Provide the (X, Y) coordinate of the cell's center where the given text is located.  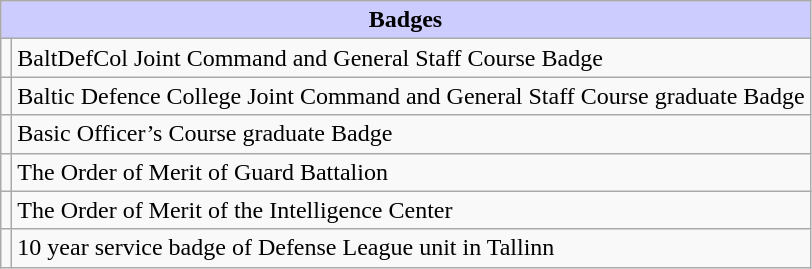
The Order of Merit of Guard Battalion (411, 172)
Baltic Defence College Joint Command and General Staff Course graduate Badge (411, 96)
The Order of Merit of the Intelligence Center (411, 210)
BaltDefCol Joint Command and General Staff Course Badge (411, 58)
Badges (406, 20)
10 year service badge of Defense League unit in Tallinn (411, 248)
Basic Officer’s Course graduate Badge (411, 134)
